From the cell containing the given text, extract its center point as [X, Y] coordinate. 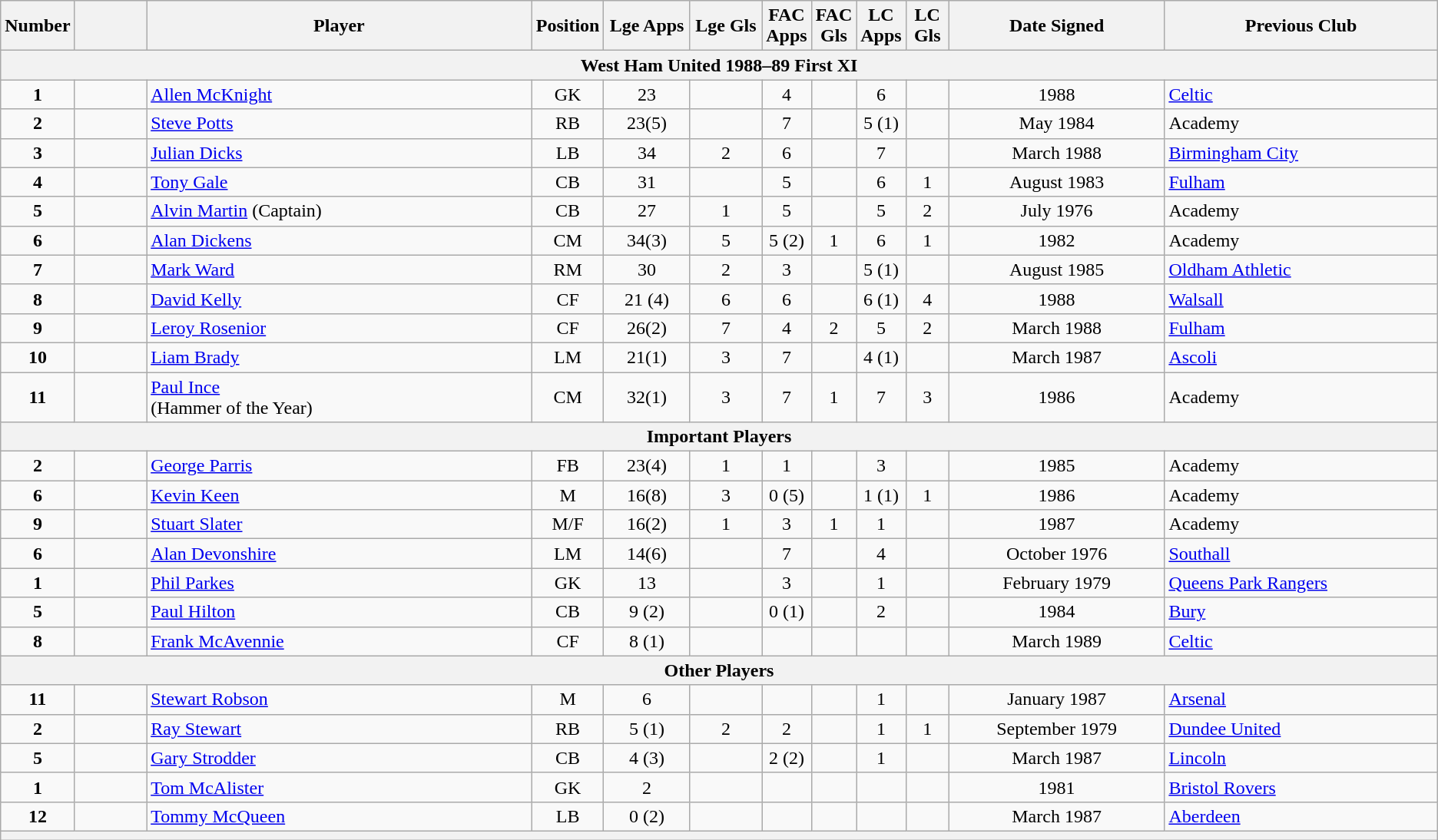
1982 [1057, 240]
27 [647, 211]
Southall [1301, 554]
Leroy Rosenior [340, 328]
Queens Park Rangers [1301, 583]
M/F [568, 524]
May 1984 [1057, 124]
Stuart Slater [340, 524]
Date Signed [1057, 26]
21(1) [647, 357]
0 (1) [787, 612]
12 [38, 816]
FAC Apps [787, 26]
Tony Gale [340, 182]
Arsenal [1301, 699]
1 (1) [881, 495]
1984 [1057, 612]
Number [38, 26]
October 1976 [1057, 554]
FAC Gls [834, 26]
Allen McKnight [340, 94]
Aberdeen [1301, 816]
Bristol Rovers [1301, 787]
16(8) [647, 495]
Frank McAvennie [340, 641]
34(3) [647, 240]
Paul Hilton [340, 612]
23 [647, 94]
21 (4) [647, 299]
Stewart Robson [340, 699]
Paul Ince (Hammer of the Year) [340, 396]
March 1989 [1057, 641]
Ascoli [1301, 357]
4 (1) [881, 357]
0 (5) [787, 495]
Oldham Athletic [1301, 270]
LC Apps [881, 26]
32(1) [647, 396]
Lge Apps [647, 26]
0 (2) [647, 816]
Birmingham City [1301, 153]
30 [647, 270]
West Ham United 1988–89 First XI [719, 65]
Steve Potts [340, 124]
Dundee United [1301, 729]
August 1985 [1057, 270]
1985 [1057, 466]
26(2) [647, 328]
Alan Dickens [340, 240]
Alvin Martin (Captain) [340, 211]
23(4) [647, 466]
Mark Ward [340, 270]
Liam Brady [340, 357]
Julian Dicks [340, 153]
5 (2) [787, 240]
July 1976 [1057, 211]
LC Gls [927, 26]
Important Players [719, 437]
Alan Devonshire [340, 554]
Phil Parkes [340, 583]
14(6) [647, 554]
23(5) [647, 124]
6 (1) [881, 299]
Position [568, 26]
8 (1) [647, 641]
10 [38, 357]
2 (2) [787, 758]
George Parris [340, 466]
1987 [1057, 524]
13 [647, 583]
1981 [1057, 787]
Player [340, 26]
David Kelly [340, 299]
Other Players [719, 670]
September 1979 [1057, 729]
9 (2) [647, 612]
Bury [1301, 612]
16(2) [647, 524]
Lge Gls [726, 26]
FB [568, 466]
Gary Strodder [340, 758]
Previous Club [1301, 26]
January 1987 [1057, 699]
Ray Stewart [340, 729]
Tommy McQueen [340, 816]
Lincoln [1301, 758]
Tom McAlister [340, 787]
34 [647, 153]
August 1983 [1057, 182]
31 [647, 182]
February 1979 [1057, 583]
Walsall [1301, 299]
4 (3) [647, 758]
Kevin Keen [340, 495]
RM [568, 270]
